Locate the cell with the specified text and output its (x, y) center coordinate. 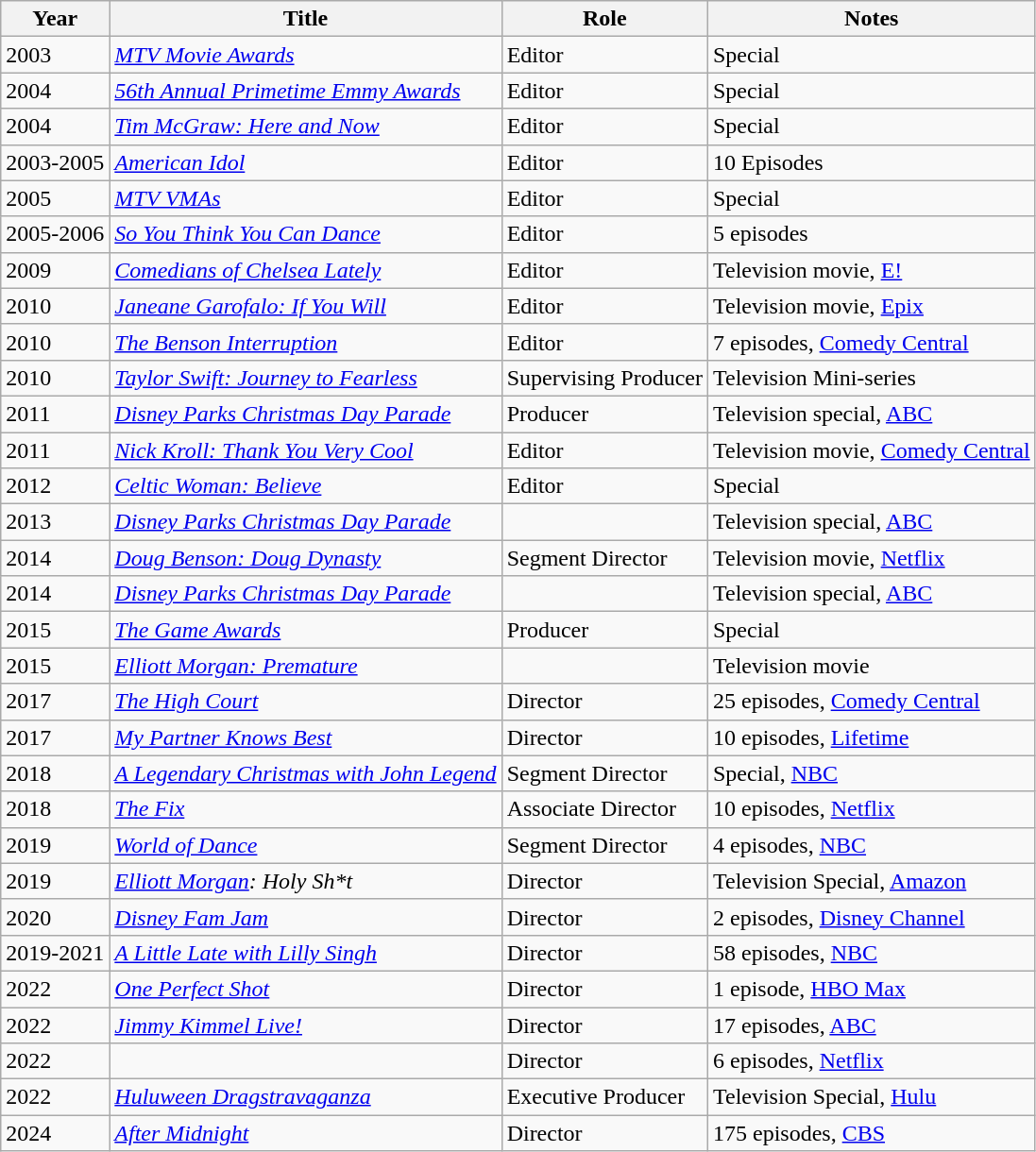
A Little Late with Lilly Singh (306, 953)
2009 (55, 270)
My Partner Knows Best (306, 737)
Jimmy Kimmel Live! (306, 1025)
Television Special, Hulu (871, 1097)
2005-2006 (55, 234)
The Fix (306, 809)
Associate Director (604, 809)
Celtic Woman: Believe (306, 486)
MTV Movie Awards (306, 55)
After Midnight (306, 1133)
Notes (871, 19)
Comedians of Chelsea Lately (306, 270)
Taylor Swift: Journey to Fearless (306, 378)
Janeane Garofalo: If You Will (306, 306)
2 episodes, Disney Channel (871, 917)
4 episodes, NBC (871, 845)
10 episodes, Netflix (871, 809)
Television movie, E! (871, 270)
7 episodes, Comedy Central (871, 342)
56th Annual Primetime Emmy Awards (306, 91)
2019-2021 (55, 953)
2012 (55, 486)
2020 (55, 917)
One Perfect Shot (306, 989)
Television movie, Epix (871, 306)
Disney Fam Jam (306, 917)
Television Special, Amazon (871, 881)
Executive Producer (604, 1097)
So You Think You Can Dance (306, 234)
25 episodes, Comedy Central (871, 702)
American Idol (306, 162)
58 episodes, NBC (871, 953)
2003 (55, 55)
Television movie, Comedy Central (871, 450)
2005 (55, 198)
The Benson Interruption (306, 342)
2003-2005 (55, 162)
175 episodes, CBS (871, 1133)
17 episodes, ABC (871, 1025)
The High Court (306, 702)
Supervising Producer (604, 378)
Title (306, 19)
A Legendary Christmas with John Legend (306, 773)
6 episodes, Netflix (871, 1061)
MTV VMAs (306, 198)
The Game Awards (306, 630)
Year (55, 19)
10 Episodes (871, 162)
Television movie, Netflix (871, 558)
Huluween Dragstravaganza (306, 1097)
Special, NBC (871, 773)
10 episodes, Lifetime (871, 737)
5 episodes (871, 234)
Television Mini-series (871, 378)
Nick Kroll: Thank You Very Cool (306, 450)
Doug Benson: Doug Dynasty (306, 558)
World of Dance (306, 845)
Elliott Morgan: Holy Sh*t (306, 881)
1 episode, HBO Max (871, 989)
2013 (55, 522)
Role (604, 19)
2024 (55, 1133)
Elliott Morgan: Premature (306, 666)
Tim McGraw: Here and Now (306, 127)
Television movie (871, 666)
